For the text-containing cell, return its midpoint in [x, y] coordinate format. 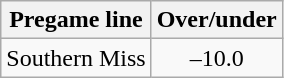
Southern Miss [76, 58]
–10.0 [216, 58]
Pregame line [76, 20]
Over/under [216, 20]
